Return [x, y] of the center of cell containing provided text 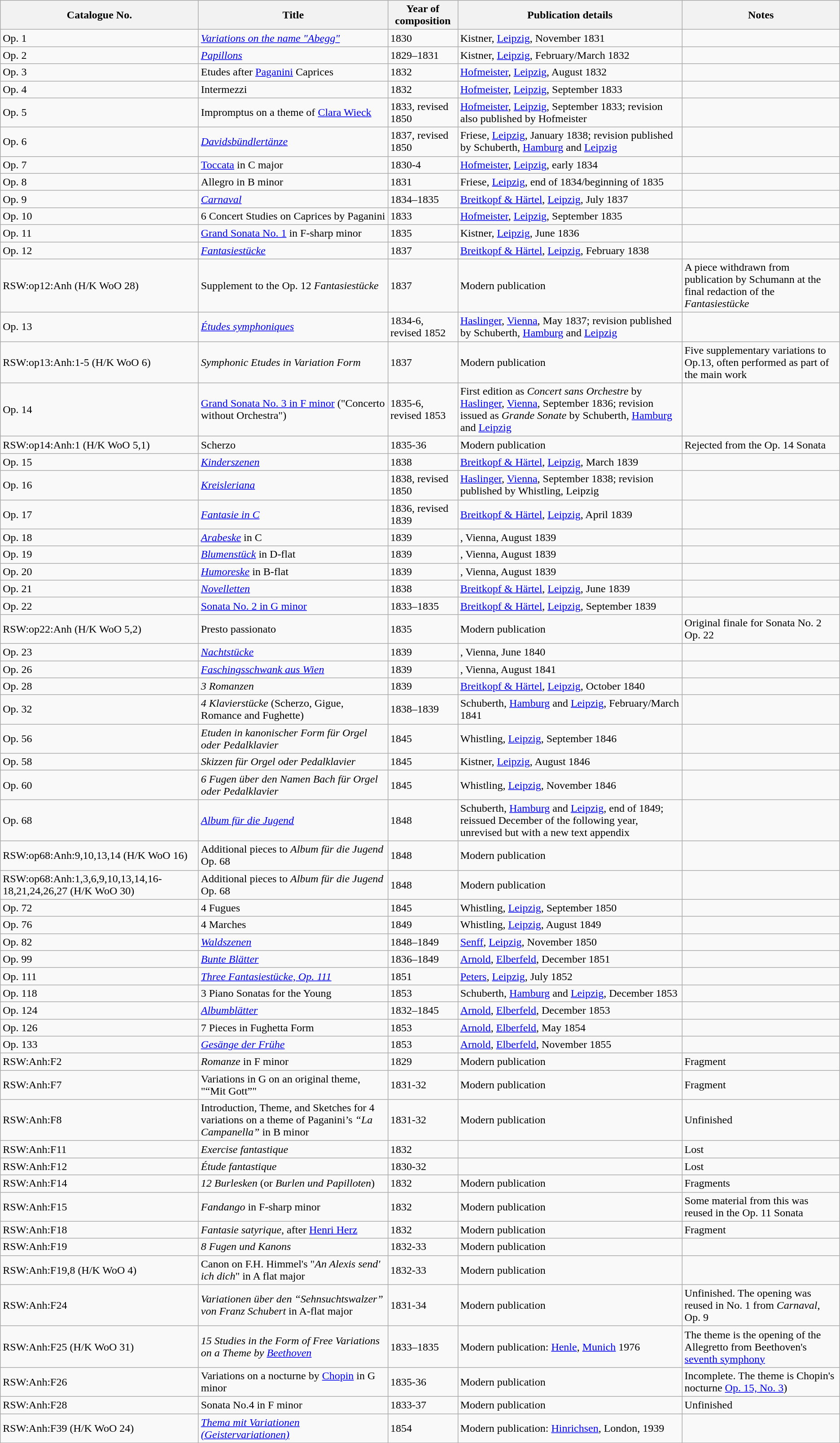
Schuberth, Hamburg and Leipzig, end of 1849; reissued December of the following year, unrevised but with a new text appendix [570, 820]
Op. 82 [100, 942]
RSW:Anh:F14 [100, 1183]
RSW:Anh:F12 [100, 1166]
Thema mit Variationen (Geistervariationen) [293, 1428]
Op. 13 [100, 327]
Op. 6 [100, 142]
Variations on a nocturne by Chopin in G minor [293, 1382]
1830 [423, 38]
4 Marches [293, 925]
Canon on F.H. Himmel's "An Alexis send' ich dich" in A flat major [293, 1270]
Op. 3 [100, 72]
Op. 12 [100, 250]
Bunte Blätter [293, 959]
Albumblätter [293, 1010]
Op. 1 [100, 38]
, Vienna, August 1841 [570, 669]
1830-32 [423, 1166]
Modern publication: Henle, Munich 1976 [570, 1346]
Breitkopf & Härtel, Leipzig, July 1837 [570, 199]
7 Pieces in Fughetta Form [293, 1028]
Five supplementary variations to Op.13, often performed as part of the main work [761, 362]
Op. 20 [100, 572]
Op. 8 [100, 182]
1835-6, revised 1853 [423, 409]
Variations in G on an original theme, "“Mit Gott”" [293, 1085]
Davidsbündlertänze [293, 142]
12 Burlesken (or Burlen und Papilloten) [293, 1183]
Senff, Leipzig, November 1850 [570, 942]
Op. 17 [100, 515]
Op. 10 [100, 216]
The theme is the opening of the Allegretto from Beethoven's seventh symphony [761, 1346]
1836, revised 1839 [423, 515]
1833 [423, 216]
Op. 111 [100, 976]
1848–1849 [423, 942]
Op. 9 [100, 199]
RSW:op22:Anh (H/K WoO 5,2) [100, 629]
Scherzo [293, 445]
1854 [423, 1428]
Original finale for Sonata No. 2 Op. 22 [761, 629]
1834–1835 [423, 199]
1834-6, revised 1852 [423, 327]
Unfinished. The opening was reused in No. 1 from Carnaval, Op. 9 [761, 1305]
Exercise fantastique [293, 1149]
Modern publication: Hinrichsen, London, 1939 [570, 1428]
RSW:op68:Anh:9,10,13,14 (H/K WoO 16) [100, 856]
Op. 32 [100, 709]
Kinderszenen [293, 462]
Op. 23 [100, 652]
Op. 2 [100, 55]
Kistner, Leipzig, November 1831 [570, 38]
Gesänge der Frühe [293, 1045]
First edition as Concert sans Orchestre by Haslinger, Vienna, September 1836; revision issued as Grande Sonate by Schuberth, Hamburg and Leipzig [570, 409]
Op. 60 [100, 785]
Hofmeister, Leipzig, September 1835 [570, 216]
Introduction, Theme, and Sketches for 4 variations on a theme of Paganini’s “La Campanella” in B minor [293, 1120]
Schuberth, Hamburg and Leipzig, December 1853 [570, 993]
Arnold, Elberfeld, November 1855 [570, 1045]
Arabeske in C [293, 537]
Op. 133 [100, 1045]
Sonata No.4 in F minor [293, 1405]
Supplement to the Op. 12 Fantasiestücke [293, 286]
Op. 72 [100, 908]
RSW:Anh:F11 [100, 1149]
Allegro in B minor [293, 182]
Op. 99 [100, 959]
RSW:op12:Anh (H/K WoO 28) [100, 286]
Whistling, Leipzig, August 1849 [570, 925]
Schuberth, Hamburg and Leipzig, February/March 1841 [570, 709]
Op. 76 [100, 925]
Op. 21 [100, 589]
Études symphoniques [293, 327]
Romanze in F minor [293, 1062]
RSW:Anh:F39 (H/K WoO 24) [100, 1428]
RSW:op13:Anh:1-5 (H/K WoO 6) [100, 362]
Op. 118 [100, 993]
1838–1839 [423, 709]
Friese, Leipzig, January 1838; revision published by Schuberth, Hamburg and Leipzig [570, 142]
Op. 18 [100, 537]
Some material from this was reused in the Op. 11 Sonata [761, 1207]
Op. 7 [100, 165]
Breitkopf & Härtel, Leipzig, September 1839 [570, 606]
Etuden in kanonischer Form für Orgel oder Pedalklavier [293, 739]
RSW:Anh:F2 [100, 1062]
15 Studies in the Form of Free Variations on a Theme by Beethoven [293, 1346]
Hofmeister, Leipzig, August 1832 [570, 72]
4 Fugues [293, 908]
Op. 58 [100, 762]
Breitkopf & Härtel, Leipzig, October 1840 [570, 686]
1851 [423, 976]
Faschingsschwank aus Wien [293, 669]
8 Fugen und Kanons [293, 1247]
RSW:Anh:F15 [100, 1207]
Fantasie satyrique, after Henri Herz [293, 1230]
Symphonic Etudes in Variation Form [293, 362]
Toccata in C major [293, 165]
Nachtstücke [293, 652]
Grand Sonata No. 1 in F-sharp minor [293, 233]
Op. 26 [100, 669]
Op. 28 [100, 686]
RSW:op68:Anh:1,3,6,9,10,13,14,16-18,21,24,26,27 (H/K WoO 30) [100, 884]
Op. 124 [100, 1010]
A piece withdrawn from publication by Schumann at the final redaction of the Fantasiestücke [761, 286]
RSW:Anh:F28 [100, 1405]
Kistner, Leipzig, June 1836 [570, 233]
Op. 22 [100, 606]
Title [293, 15]
6 Concert Studies on Caprices by Paganini [293, 216]
RSW:Anh:F7 [100, 1085]
Humoreske in B-flat [293, 572]
Waldszenen [293, 942]
Kistner, Leipzig, February/March 1832 [570, 55]
1829–1831 [423, 55]
Op. 4 [100, 89]
Étude fantastique [293, 1166]
Incomplete. The theme is Chopin's nocturne Op. 15, No. 3) [761, 1382]
Impromptus on a theme of Clara Wieck [293, 112]
Friese, Leipzig, end of 1834/beginning of 1835 [570, 182]
1831-34 [423, 1305]
3 Romanzen [293, 686]
1849 [423, 925]
1829 [423, 1062]
Sonata No. 2 in G minor [293, 606]
Op. 68 [100, 820]
, Vienna, June 1840 [570, 652]
Hofmeister, Leipzig, September 1833; revision also published by Hofmeister [570, 112]
Op. 11 [100, 233]
3 Piano Sonatas for the Young [293, 993]
Year of composition [423, 15]
Fantasie in C [293, 515]
4 Klavierstücke (Scherzo, Gigue, Romance and Fughette) [293, 709]
RSW:Anh:F24 [100, 1305]
Op. 5 [100, 112]
1832–1845 [423, 1010]
Variations on the name "Abegg" [293, 38]
Hofmeister, Leipzig, early 1834 [570, 165]
Grand Sonata No. 3 in F minor ("Concerto without Orchestra") [293, 409]
1833-37 [423, 1405]
Presto passionato [293, 629]
Publication details [570, 15]
RSW:Anh:F18 [100, 1230]
Whistling, Leipzig, November 1846 [570, 785]
Breitkopf & Härtel, Leipzig, April 1839 [570, 515]
Op. 126 [100, 1028]
Papillons [293, 55]
Fantasiestücke [293, 250]
Haslinger, Vienna, May 1837; revision published by Schuberth, Hamburg and Leipzig [570, 327]
1836–1849 [423, 959]
Variationen über den “Sehnsuchtswalzer” von Franz Schubert in A-flat major [293, 1305]
Op. 14 [100, 409]
1838, revised 1850 [423, 485]
Breitkopf & Härtel, Leipzig, June 1839 [570, 589]
Breitkopf & Härtel, Leipzig, February 1838 [570, 250]
Skizzen für Orgel oder Pedalklavier [293, 762]
Arnold, Elberfeld, May 1854 [570, 1028]
RSW:op14:Anh:1 (H/K WoO 5,1) [100, 445]
Hofmeister, Leipzig, September 1833 [570, 89]
Op. 19 [100, 554]
Catalogue No. [100, 15]
1837, revised 1850 [423, 142]
Fragments [761, 1183]
Carnaval [293, 199]
6 Fugen über den Namen Bach für Orgel oder Pedalklavier [293, 785]
Op. 56 [100, 739]
Blumenstück in D-flat [293, 554]
1831 [423, 182]
Arnold, Elberfeld, December 1853 [570, 1010]
Whistling, Leipzig, September 1850 [570, 908]
Op. 16 [100, 485]
Intermezzi [293, 89]
Rejected from the Op. 14 Sonata [761, 445]
Haslinger, Vienna, September 1838; revision published by Whistling, Leipzig [570, 485]
Three Fantasiestücke, Op. 111 [293, 976]
Album für die Jugend [293, 820]
1830-4 [423, 165]
RSW:Anh:F25 (H/K WoO 31) [100, 1346]
RSW:Anh:F26 [100, 1382]
Notes [761, 15]
Breitkopf & Härtel, Leipzig, March 1839 [570, 462]
Peters, Leipzig, July 1852 [570, 976]
Etudes after Paganini Caprices [293, 72]
RSW:Anh:F8 [100, 1120]
RSW:Anh:F19,8 (H/K WoO 4) [100, 1270]
Novelletten [293, 589]
Arnold, Elberfeld, December 1851 [570, 959]
RSW:Anh:F19 [100, 1247]
1833, revised 1850 [423, 112]
Fandango in F-sharp minor [293, 1207]
Op. 15 [100, 462]
Kistner, Leipzig, August 1846 [570, 762]
Kreisleriana [293, 485]
Whistling, Leipzig, September 1846 [570, 739]
